For the text-containing cell, return its midpoint in (x, y) coordinate format. 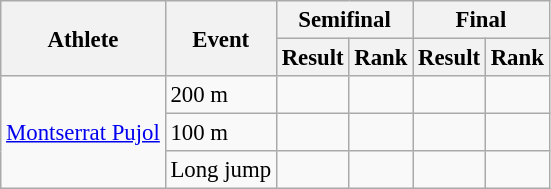
Event (220, 38)
Montserrat Pujol (83, 132)
Long jump (220, 170)
Athlete (83, 38)
200 m (220, 95)
Semifinal (344, 20)
100 m (220, 133)
Final (481, 20)
